From the cell containing the given text, extract its center point as [x, y] coordinate. 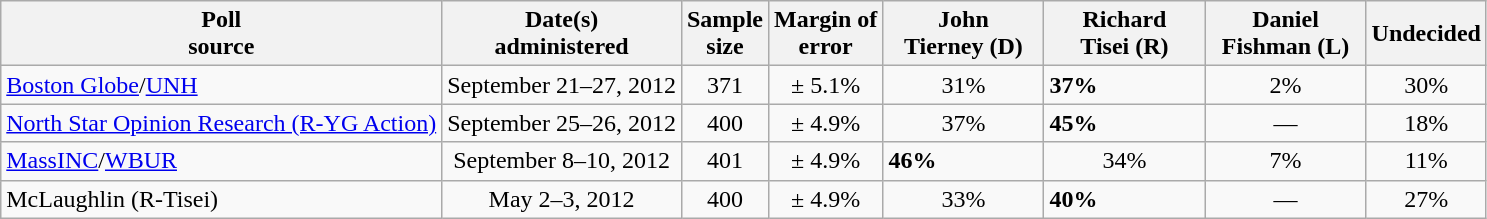
MassINC/WBUR [222, 161]
Boston Globe/UNH [222, 85]
7% [1286, 161]
33% [964, 199]
40% [1124, 199]
Undecided [1426, 34]
DanielFishman (L) [1286, 34]
2% [1286, 85]
30% [1426, 85]
September 25–26, 2012 [562, 123]
September 8–10, 2012 [562, 161]
May 2–3, 2012 [562, 199]
North Star Opinion Research (R-YG Action) [222, 123]
Margin oferror [825, 34]
September 21–27, 2012 [562, 85]
34% [1124, 161]
31% [964, 85]
18% [1426, 123]
JohnTierney (D) [964, 34]
401 [724, 161]
11% [1426, 161]
45% [1124, 123]
46% [964, 161]
Pollsource [222, 34]
± 5.1% [825, 85]
Date(s)administered [562, 34]
27% [1426, 199]
Samplesize [724, 34]
RichardTisei (R) [1124, 34]
McLaughlin (R-Tisei) [222, 199]
371 [724, 85]
